Return the (X, Y) coordinate for the center point of the cell that contains the specified text.  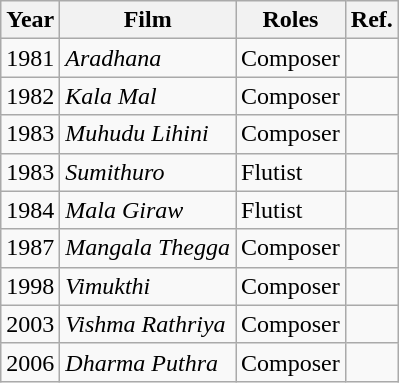
1987 (30, 248)
Ref. (372, 20)
1998 (30, 286)
1982 (30, 96)
1981 (30, 58)
Film (148, 20)
Muhudu Lihini (148, 134)
Year (30, 20)
Dharma Puthra (148, 362)
Sumithuro (148, 172)
Kala Mal (148, 96)
2006 (30, 362)
Vishma Rathriya (148, 324)
1984 (30, 210)
2003 (30, 324)
Vimukthi (148, 286)
Mangala Thegga (148, 248)
Roles (291, 20)
Mala Giraw (148, 210)
Aradhana (148, 58)
